For the text-containing cell, return its midpoint in [X, Y] coordinate format. 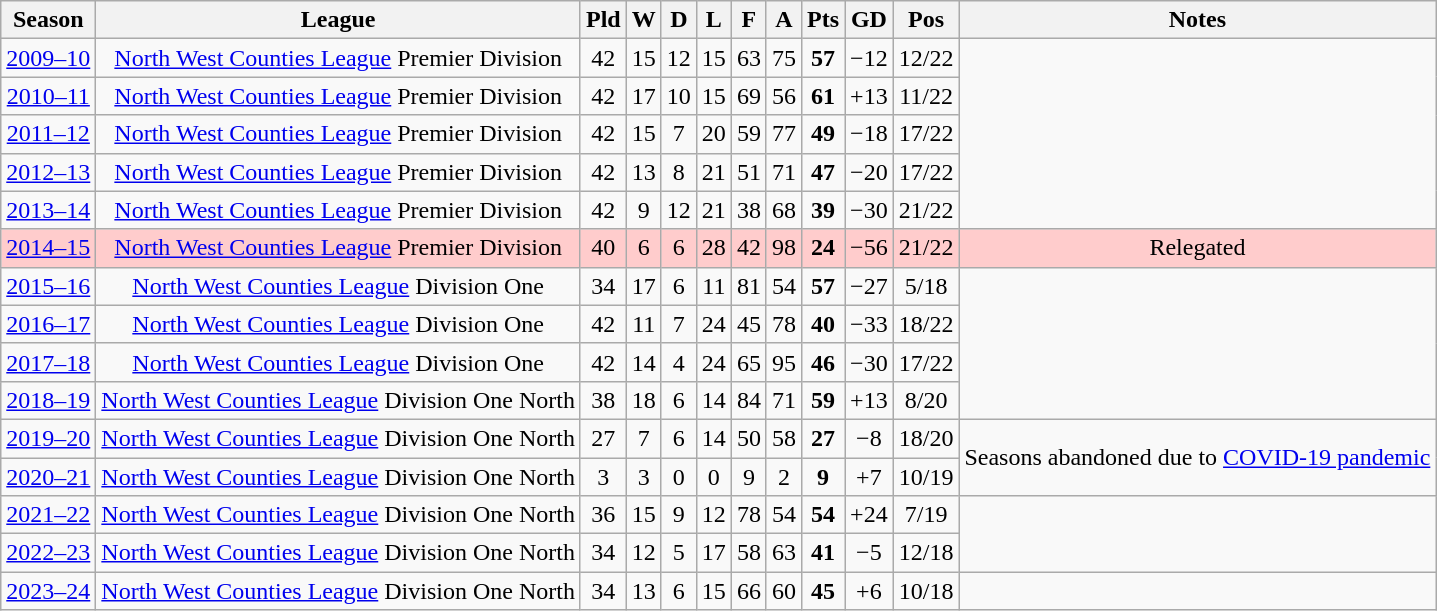
D [678, 20]
2012–13 [48, 172]
84 [748, 400]
12/22 [926, 58]
2 [784, 477]
2014–15 [48, 248]
68 [784, 210]
L [714, 20]
81 [748, 286]
+7 [870, 477]
Pld [603, 20]
77 [784, 134]
2018–19 [48, 400]
60 [784, 591]
50 [748, 438]
−5 [870, 553]
Season [48, 20]
10/19 [926, 477]
46 [824, 362]
20 [714, 134]
−12 [870, 58]
95 [784, 362]
36 [603, 515]
8 [678, 172]
61 [824, 96]
2023–24 [48, 591]
51 [748, 172]
65 [748, 362]
A [784, 20]
2016–17 [48, 324]
49 [824, 134]
11/22 [926, 96]
F [748, 20]
2009–10 [48, 58]
2011–12 [48, 134]
Notes [1198, 20]
7/19 [926, 515]
2013–14 [48, 210]
−33 [870, 324]
2019–20 [48, 438]
75 [784, 58]
28 [714, 248]
18/20 [926, 438]
69 [748, 96]
18 [644, 400]
Pos [926, 20]
18/22 [926, 324]
10/18 [926, 591]
Seasons abandoned due to COVID-19 pandemic [1198, 457]
2020–21 [48, 477]
47 [824, 172]
−56 [870, 248]
8/20 [926, 400]
39 [824, 210]
66 [748, 591]
2010–11 [48, 96]
2015–16 [48, 286]
−20 [870, 172]
5 [678, 553]
League [338, 20]
2022–23 [48, 553]
4 [678, 362]
2017–18 [48, 362]
2021–22 [48, 515]
W [644, 20]
Relegated [1198, 248]
−27 [870, 286]
41 [824, 553]
Pts [824, 20]
−18 [870, 134]
98 [784, 248]
−8 [870, 438]
56 [784, 96]
12/18 [926, 553]
+6 [870, 591]
5/18 [926, 286]
10 [678, 96]
GD [870, 20]
+24 [870, 515]
